From the cell containing the given text, extract its center point as [x, y] coordinate. 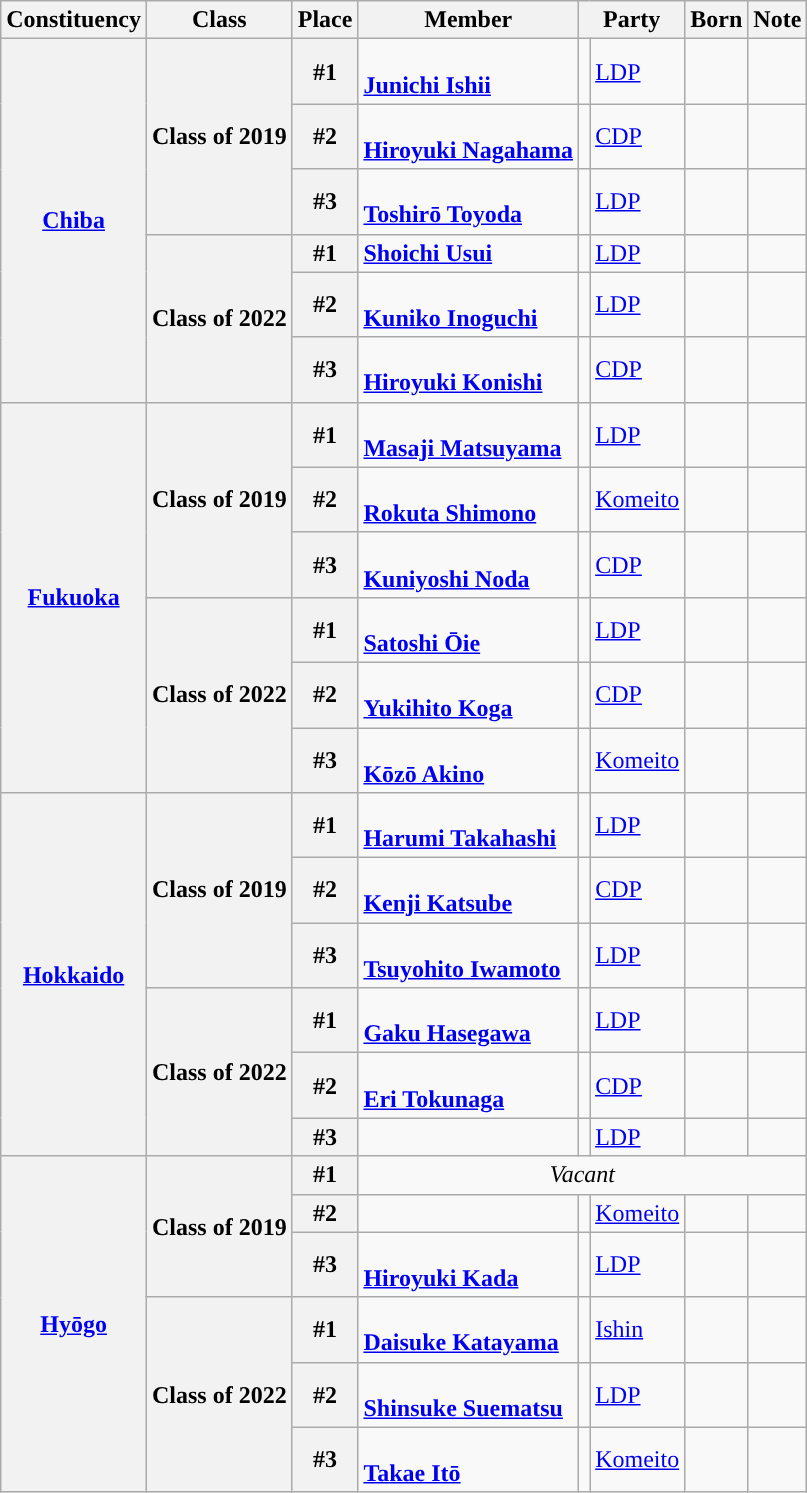
Yukihito Koga [468, 694]
Daisuke Katayama [468, 1330]
Eri Tokunaga [468, 1086]
Toshirō Toyoda [468, 202]
Kuniko Inoguchi [468, 304]
Rokuta Shimono [468, 500]
Vacant [582, 1175]
Satoshi Ōie [468, 630]
Gaku Hasegawa [468, 1020]
Party [632, 20]
Chiba [74, 220]
Member [468, 20]
Kōzō Akino [468, 760]
Hiroyuki Kada [468, 1264]
Note [778, 20]
Shinsuke Suematsu [468, 1394]
Born [716, 20]
Ishin [638, 1330]
Harumi Takahashi [468, 826]
Class [219, 20]
Takae Itō [468, 1460]
Masaji Matsuyama [468, 434]
Kuniyoshi Noda [468, 564]
Hokkaido [74, 974]
Fukuoka [74, 597]
Kenji Katsube [468, 890]
Hyōgo [74, 1324]
Constituency [74, 20]
Tsuyohito Iwamoto [468, 956]
Shoichi Usui [468, 253]
Place [325, 20]
Hiroyuki Konishi [468, 370]
Hiroyuki Nagahama [468, 136]
Junichi Ishii [468, 72]
